Scan for the cell matching the given text and deliver its (X, Y) coordinate at center. 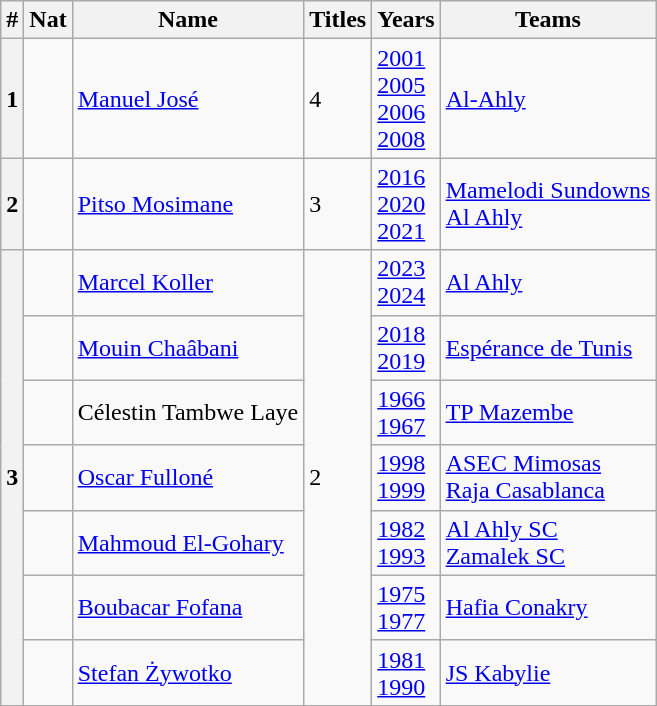
Pitso Mosimane (188, 204)
19811990 (406, 672)
Al Ahly SC Zamalek SC (548, 542)
# (12, 20)
TP Mazembe (548, 412)
Name (188, 20)
19661967 (406, 412)
Nat (48, 20)
Titles (338, 20)
1 (12, 98)
ASEC Mimosas Raja Casablanca (548, 478)
Stefan Żywotko (188, 672)
20232024 (406, 282)
19751977 (406, 608)
Manuel José (188, 98)
Mamelodi Sundowns Al Ahly (548, 204)
Years (406, 20)
Mahmoud El-Gohary (188, 542)
Oscar Fulloné (188, 478)
JS Kabylie (548, 672)
Mouin Chaâbani (188, 348)
Espérance de Tunis (548, 348)
19821993 (406, 542)
4 (338, 98)
Teams (548, 20)
19981999 (406, 478)
Célestin Tambwe Laye (188, 412)
20182019 (406, 348)
Marcel Koller (188, 282)
2001200520062008 (406, 98)
Boubacar Fofana (188, 608)
201620202021 (406, 204)
Al Ahly (548, 282)
Al-Ahly (548, 98)
Hafia Conakry (548, 608)
